Extract the (X, Y) coordinate from the center of the cell holding the provided text.  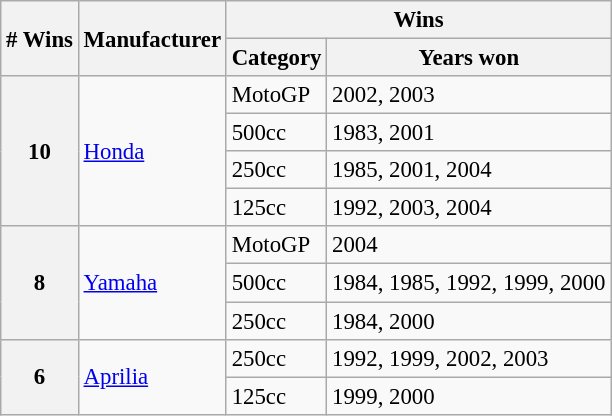
2002, 2003 (469, 95)
Yamaha (152, 282)
# Wins (40, 38)
Honda (152, 151)
10 (40, 151)
1984, 1985, 1992, 1999, 2000 (469, 283)
2004 (469, 245)
1999, 2000 (469, 396)
1984, 2000 (469, 321)
Manufacturer (152, 38)
1985, 2001, 2004 (469, 170)
1992, 1999, 2002, 2003 (469, 358)
Years won (469, 58)
1992, 2003, 2004 (469, 208)
6 (40, 376)
Aprilia (152, 376)
Category (276, 58)
8 (40, 282)
Wins (418, 20)
1983, 2001 (469, 133)
